From the cell containing the given text, extract its center point as [X, Y] coordinate. 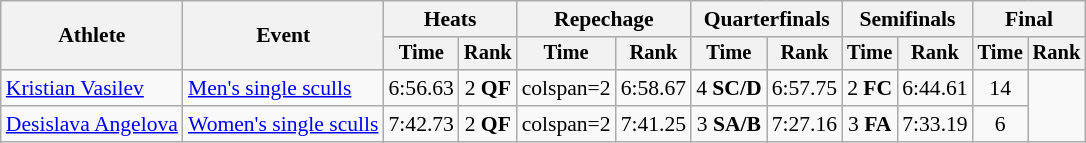
6:57.75 [804, 88]
6:58.67 [654, 88]
6:44.61 [934, 88]
Women's single sculls [284, 124]
14 [1000, 88]
Heats [450, 19]
2 FC [870, 88]
6 [1000, 124]
7:42.73 [420, 124]
Repechage [604, 19]
7:33.19 [934, 124]
Quarterfinals [766, 19]
3 SA/B [729, 124]
Men's single sculls [284, 88]
Athlete [92, 36]
Kristian Vasilev [92, 88]
Final [1029, 19]
7:41.25 [654, 124]
4 SC/D [729, 88]
Event [284, 36]
Desislava Angelova [92, 124]
3 FA [870, 124]
7:27.16 [804, 124]
Semifinals [908, 19]
6:56.63 [420, 88]
